Return [x, y] of the center of cell containing provided text 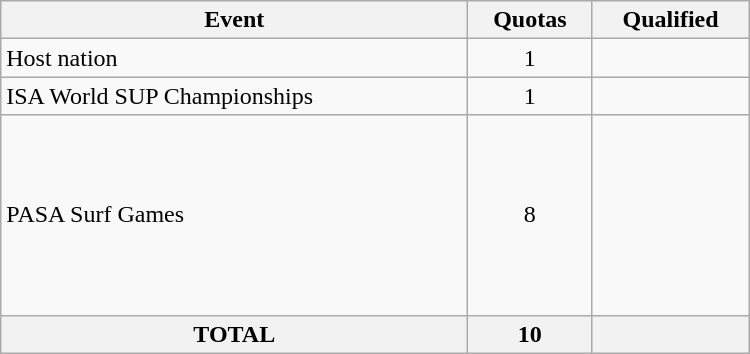
Qualified [670, 20]
Quotas [530, 20]
Host nation [234, 58]
TOTAL [234, 334]
PASA Surf Games [234, 215]
ISA World SUP Championships [234, 96]
8 [530, 215]
Event [234, 20]
10 [530, 334]
